Return the [X, Y] coordinate for the center point of the cell that contains the specified text.  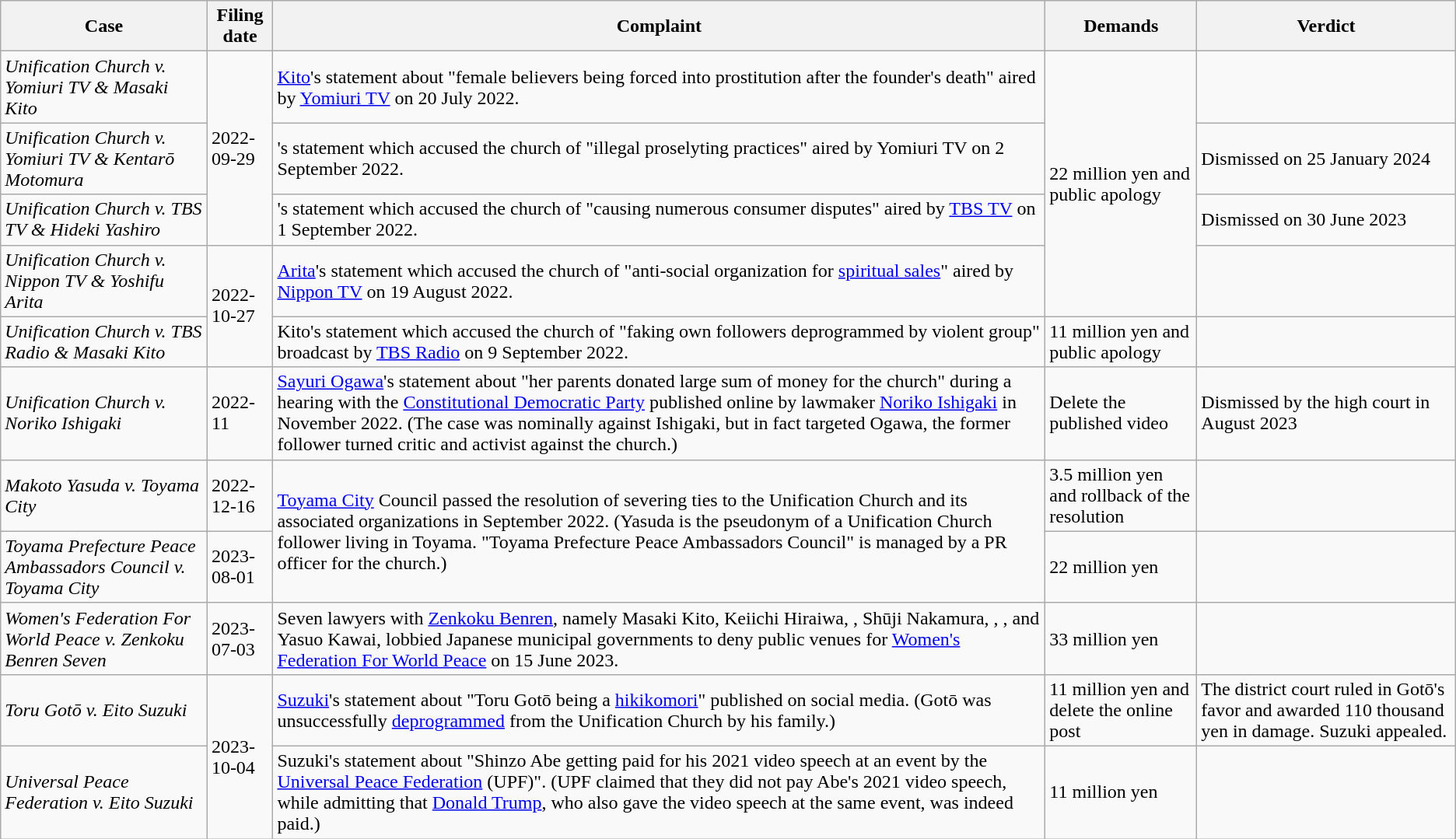
3.5 million yen and rollback of the resolution [1122, 495]
2023-07-03 [240, 638]
Arita's statement which accused the church of "anti-social organization for spiritual sales" aired by Nippon TV on 19 August 2022. [660, 281]
Unification Church v. Yomiuri TV & Masaki Kito [104, 87]
2022-12-16 [240, 495]
Unification Church v. TBS TV & Hideki Yashiro [104, 219]
Kito's statement which accused the church of "faking own followers deprogrammed by violent group" broadcast by TBS Radio on 9 September 2022. [660, 342]
's statement which accused the church of "causing numerous consumer disputes" aired by TBS TV on 1 September 2022. [660, 219]
2023-10-04 [240, 756]
Makoto Yasuda v. Toyama City [104, 495]
22 million yen [1122, 567]
11 million yen and public apology [1122, 342]
Unification Church v. TBS Radio & Masaki Kito [104, 342]
Unification Church v. Yomiuri TV & Kentarō Motomura [104, 159]
11 million yen and delete the online post [1122, 710]
Demands [1122, 26]
33 million yen [1122, 638]
Complaint [660, 26]
2022-11 [240, 414]
's statement which accused the church of "illegal proselyting practices" aired by Yomiuri TV on 2 September 2022. [660, 159]
Unification Church v. Nippon TV & Yoshifu Arita [104, 281]
Case [104, 26]
Delete the published video [1122, 414]
Filing date [240, 26]
Universal Peace Federation v. Eito Suzuki [104, 792]
2022-09-29 [240, 148]
Dismissed on 30 June 2023 [1326, 219]
11 million yen [1122, 792]
Dismissed by the high court in August 2023 [1326, 414]
2022-10-27 [240, 306]
Unification Church v. Noriko Ishigaki [104, 414]
Toru Gotō v. Eito Suzuki [104, 710]
Kito's statement about "female believers being forced into prostitution after the founder's death" aired by Yomiuri TV on 20 July 2022. [660, 87]
2023-08-01 [240, 567]
Women's Federation For World Peace v. Zenkoku Benren Seven [104, 638]
The district court ruled in Gotō's favor and awarded 110 thousand yen in damage. Suzuki appealed. [1326, 710]
Toyama Prefecture Peace Ambassadors Council v. Toyama City [104, 567]
22 million yen and public apology [1122, 184]
Dismissed on 25 January 2024 [1326, 159]
Verdict [1326, 26]
